Scan for the cell matching the given text and deliver its [X, Y] coordinate at center. 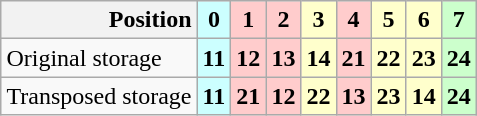
Transposed storage [99, 96]
4 [354, 20]
0 [214, 20]
6 [424, 20]
Original storage [99, 58]
1 [248, 20]
7 [458, 20]
5 [388, 20]
2 [284, 20]
3 [318, 20]
Position [99, 20]
